Search for the cell housing the specified text and yield its [X, Y] center coordinate. 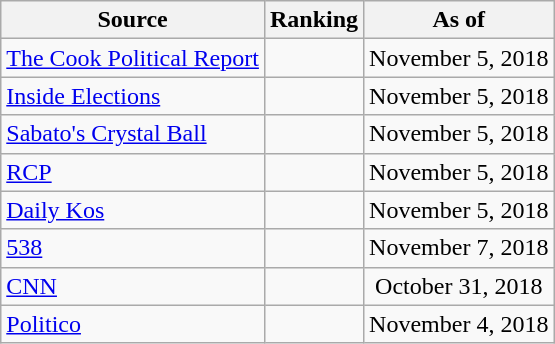
November 4, 2018 [459, 324]
CNN [133, 286]
Sabato's Crystal Ball [133, 134]
October 31, 2018 [459, 286]
Source [133, 20]
November 7, 2018 [459, 248]
Ranking [314, 20]
538 [133, 248]
As of [459, 20]
The Cook Political Report [133, 58]
Politico [133, 324]
Daily Kos [133, 210]
RCP [133, 172]
Inside Elections [133, 96]
